Identify which cell holds the provided text, then report its (X, Y) central coordinate. 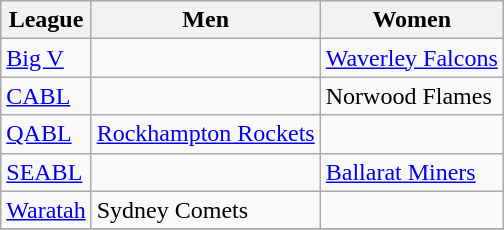
Men (206, 20)
Big V (46, 58)
SEABL (46, 172)
Sydney Comets (206, 210)
Norwood Flames (412, 96)
Rockhampton Rockets (206, 134)
CABL (46, 96)
Waratah (46, 210)
Waverley Falcons (412, 58)
Ballarat Miners (412, 172)
Women (412, 20)
League (46, 20)
QABL (46, 134)
